Extract the (X, Y) coordinate from the center of the cell holding the provided text.  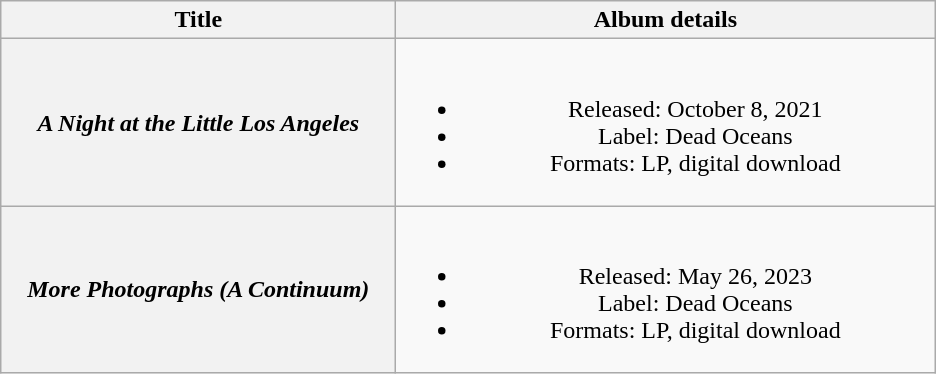
Album details (666, 20)
A Night at the Little Los Angeles (198, 122)
Title (198, 20)
Released: May 26, 2023Label: Dead OceansFormats: LP, digital download (666, 290)
More Photographs (A Continuum) (198, 290)
Released: October 8, 2021Label: Dead OceansFormats: LP, digital download (666, 122)
